Find where the given text appears and provide that cell's center as [X, Y] coordinate. 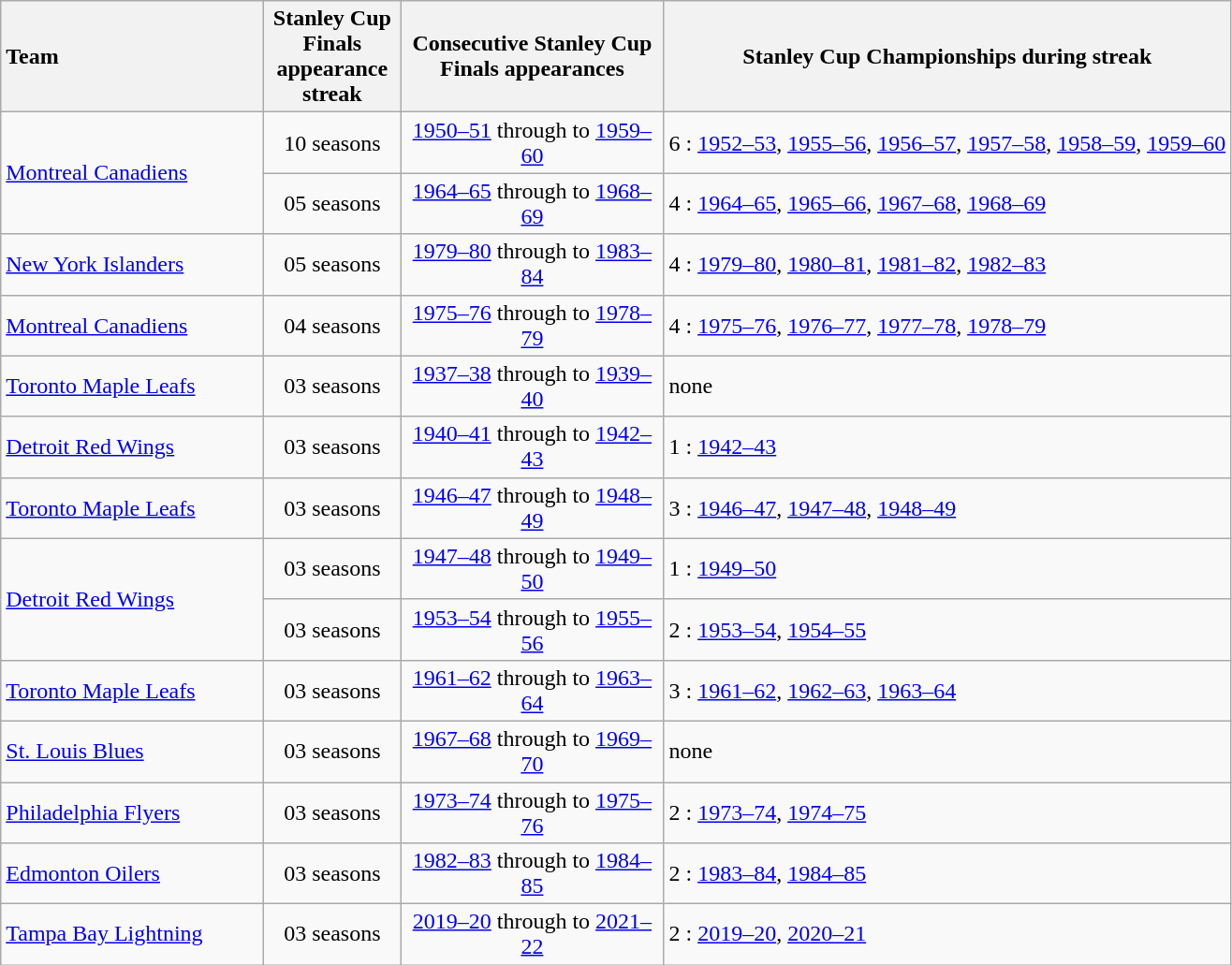
6 : 1952–53, 1955–56, 1956–57, 1957–58, 1958–59, 1959–60 [947, 142]
1975–76 through to 1978–79 [532, 326]
St. Louis Blues [133, 751]
1982–83 through to 1984–85 [532, 874]
3 : 1961–62, 1962–63, 1963–64 [947, 691]
Philadelphia Flyers [133, 812]
Stanley Cup Finals appearance streak [332, 56]
2 : 1973–74, 1974–75 [947, 812]
1979–80 through to 1983–84 [532, 264]
1973–74 through to 1975–76 [532, 812]
Edmonton Oilers [133, 874]
4 : 1975–76, 1976–77, 1977–78, 1978–79 [947, 326]
1953–54 through to 1955–56 [532, 629]
2 : 2019–20, 2020–21 [947, 934]
1937–38 through to 1939–40 [532, 386]
1964–65 through to 1968–69 [532, 204]
2 : 1953–54, 1954–55 [947, 629]
1961–62 through to 1963–64 [532, 691]
Tampa Bay Lightning [133, 934]
Team [133, 56]
New York Islanders [133, 264]
4 : 1979–80, 1980–81, 1981–82, 1982–83 [947, 264]
Consecutive Stanley Cup Finals appearances [532, 56]
4 : 1964–65, 1965–66, 1967–68, 1968–69 [947, 204]
1950–51 through to 1959–60 [532, 142]
3 : 1946–47, 1947–48, 1948–49 [947, 507]
Stanley Cup Championships during streak [947, 56]
1947–48 through to 1949–50 [532, 569]
1946–47 through to 1948–49 [532, 507]
2 : 1983–84, 1984–85 [947, 874]
10 seasons [332, 142]
1967–68 through to 1969–70 [532, 751]
1 : 1942–43 [947, 447]
04 seasons [332, 326]
1940–41 through to 1942–43 [532, 447]
2019–20 through to 2021–22 [532, 934]
1 : 1949–50 [947, 569]
